Return [x, y] of the center of cell containing provided text 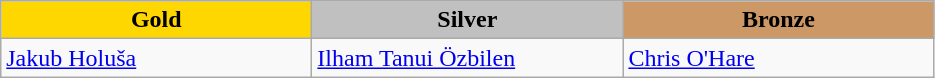
Silver [468, 20]
Chris O'Hare [778, 58]
Bronze [778, 20]
Gold [156, 20]
Ilham Tanui Özbilen [468, 58]
Jakub Holuša [156, 58]
